Detect which cell encompasses the target text, then output its [x, y] center coordinate. 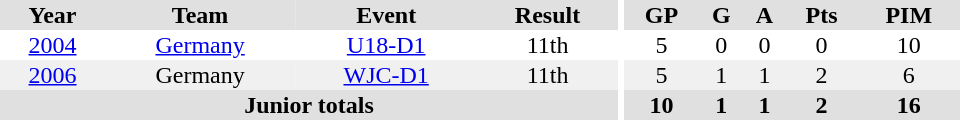
6 [909, 75]
WJC-D1 [386, 75]
Result [548, 15]
Year [52, 15]
2004 [52, 45]
Team [200, 15]
PIM [909, 15]
U18-D1 [386, 45]
Junior totals [309, 105]
A [765, 15]
2006 [52, 75]
G [722, 15]
GP [662, 15]
16 [909, 105]
Pts [821, 15]
Event [386, 15]
